Scan for the cell matching the given text and deliver its [x, y] coordinate at center. 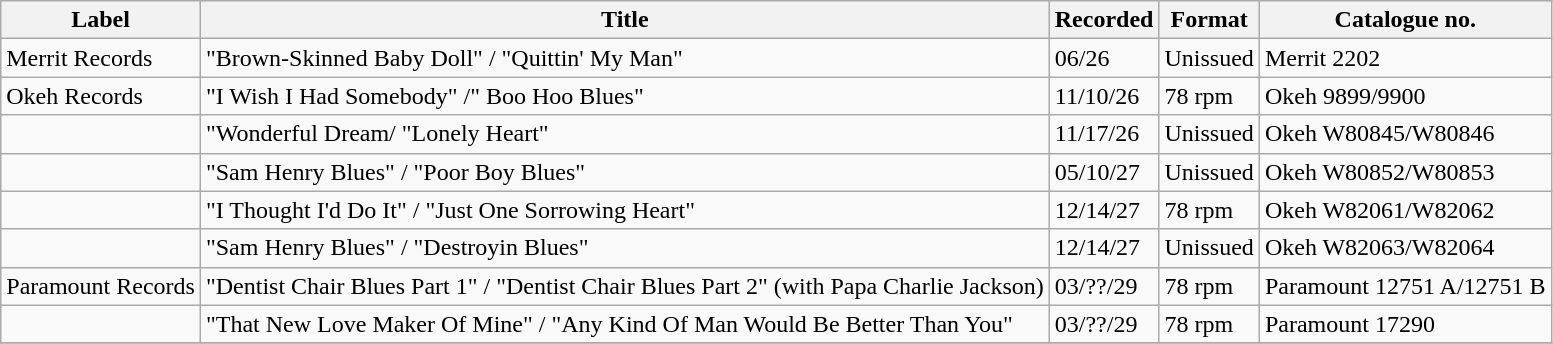
"Brown-Skinned Baby Doll" / "Quittin' My Man" [624, 58]
Okeh 9899/9900 [1405, 96]
"I Wish I Had Somebody" /" Boo Hoo Blues" [624, 96]
Okeh W80852/W80853 [1405, 172]
Okeh W80845/W80846 [1405, 134]
11/17/26 [1104, 134]
"I Thought I'd Do It" / "Just One Sorrowing Heart" [624, 210]
Paramount 17290 [1405, 324]
Label [101, 20]
Catalogue no. [1405, 20]
Okeh Records [101, 96]
"Sam Henry Blues" / "Poor Boy Blues" [624, 172]
Title [624, 20]
Paramount 12751 A/12751 B [1405, 286]
Okeh W82063/W82064 [1405, 248]
"Sam Henry Blues" / "Destroyin Blues" [624, 248]
11/10/26 [1104, 96]
05/10/27 [1104, 172]
"Wonderful Dream/ "Lonely Heart" [624, 134]
06/26 [1104, 58]
Paramount Records [101, 286]
Merrit Records [101, 58]
Recorded [1104, 20]
Format [1209, 20]
"Dentist Chair Blues Part 1" / "Dentist Chair Blues Part 2" (with Papa Charlie Jackson) [624, 286]
Merrit 2202 [1405, 58]
Okeh W82061/W82062 [1405, 210]
"That New Love Maker Of Mine" / "Any Kind Of Man Would Be Better Than You" [624, 324]
